Scan for the cell matching the given text and deliver its (X, Y) coordinate at center. 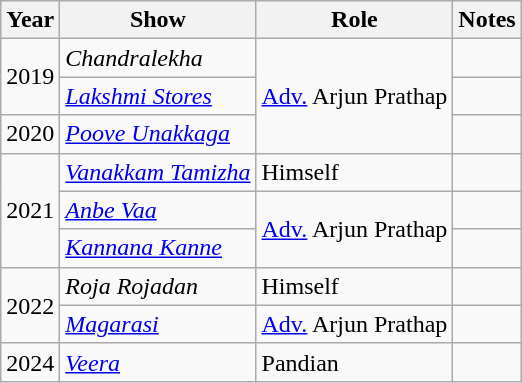
Poove Unakkaga (158, 134)
Kannana Kanne (158, 248)
2019 (30, 77)
Role (354, 20)
2022 (30, 305)
2021 (30, 210)
Chandralekha (158, 58)
Show (158, 20)
Pandian (354, 362)
Year (30, 20)
Anbe Vaa (158, 210)
Veera (158, 362)
Lakshmi Stores (158, 96)
Roja Rojadan (158, 286)
2020 (30, 134)
Notes (487, 20)
2024 (30, 362)
Magarasi (158, 324)
Vanakkam Tamizha (158, 172)
